Detect which cell encompasses the target text, then output its (x, y) center coordinate. 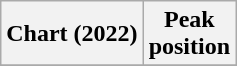
Chart (2022) (72, 34)
Peakposition (189, 34)
